Pinpoint the cell where the given text exists, returning its (X, Y) midpoint coordinate. 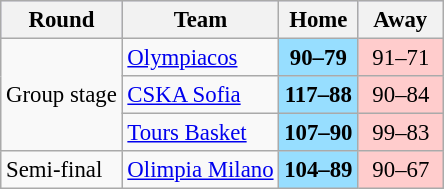
Olympiacos (200, 58)
CSKA Sofia (200, 95)
Round (62, 20)
Team (200, 20)
90–79 (318, 58)
90–67 (401, 170)
Away (401, 20)
99–83 (401, 133)
Group stage (62, 96)
Olimpia Milano (200, 170)
Home (318, 20)
104–89 (318, 170)
117–88 (318, 95)
Semi-final (62, 170)
91–71 (401, 58)
Tours Basket (200, 133)
107–90 (318, 133)
90–84 (401, 95)
